Return the (x, y) coordinate for the center point of the cell that contains the specified text.  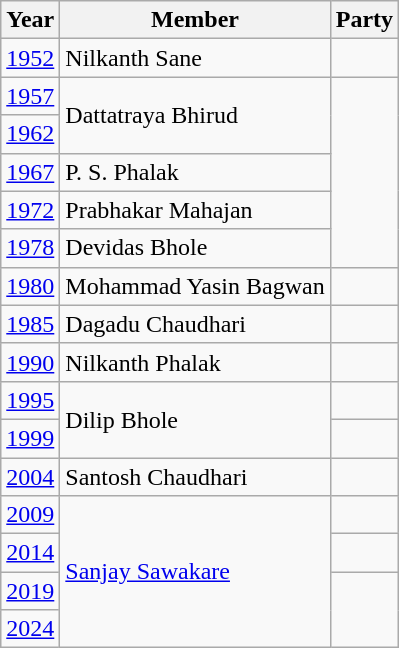
Year (30, 20)
1990 (30, 362)
2014 (30, 553)
Dattatraya Bhirud (195, 115)
Santosh Chaudhari (195, 477)
1978 (30, 248)
Sanjay Sawakare (195, 572)
1985 (30, 324)
1999 (30, 438)
1980 (30, 286)
Dagadu Chaudhari (195, 324)
2024 (30, 629)
Dilip Bhole (195, 419)
1995 (30, 400)
2009 (30, 515)
Party (364, 20)
1967 (30, 172)
2004 (30, 477)
Prabhakar Mahajan (195, 210)
2019 (30, 591)
1957 (30, 96)
Devidas Bhole (195, 248)
1952 (30, 58)
Nilkanth Sane (195, 58)
1962 (30, 134)
P. S. Phalak (195, 172)
Member (195, 20)
Nilkanth Phalak (195, 362)
1972 (30, 210)
Mohammad Yasin Bagwan (195, 286)
